Detect which cell encompasses the target text, then output its (x, y) center coordinate. 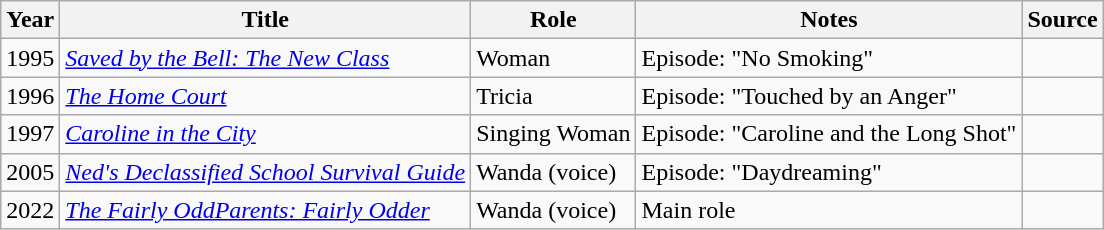
The Home Court (266, 96)
Source (1062, 20)
Woman (554, 58)
Episode: "Touched by an Anger" (829, 96)
1997 (30, 134)
Ned's Declassified School Survival Guide (266, 172)
The Fairly OddParents: Fairly Odder (266, 210)
Episode: "No Smoking" (829, 58)
Title (266, 20)
Saved by the Bell: The New Class (266, 58)
Caroline in the City (266, 134)
Year (30, 20)
Singing Woman (554, 134)
Episode: "Caroline and the Long Shot" (829, 134)
2022 (30, 210)
Tricia (554, 96)
Notes (829, 20)
Role (554, 20)
1996 (30, 96)
Episode: "Daydreaming" (829, 172)
Main role (829, 210)
2005 (30, 172)
1995 (30, 58)
